Return the [x, y] coordinate for the center point of the cell that contains the specified text.  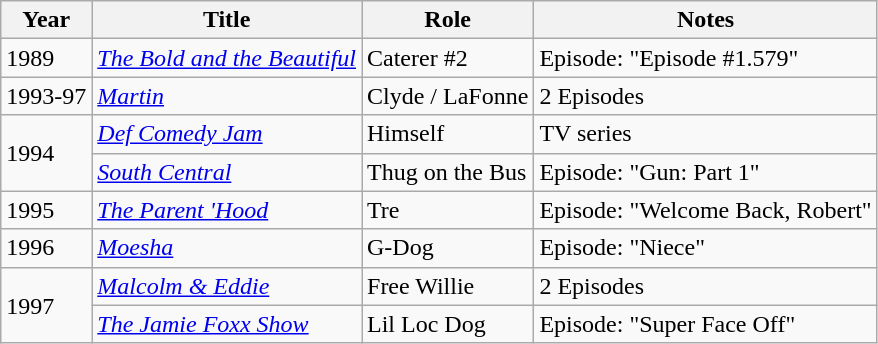
Clyde / LaFonne [448, 96]
The Jamie Foxx Show [227, 324]
Malcolm & Eddie [227, 286]
Episode: "Super Face Off" [706, 324]
Notes [706, 20]
1997 [46, 305]
Def Comedy Jam [227, 134]
South Central [227, 172]
The Parent 'Hood [227, 210]
G-Dog [448, 248]
Martin [227, 96]
Role [448, 20]
1994 [46, 153]
The Bold and the Beautiful [227, 58]
Year [46, 20]
Himself [448, 134]
Lil Loc Dog [448, 324]
1989 [46, 58]
Free Willie [448, 286]
1995 [46, 210]
TV series [706, 134]
Tre [448, 210]
Episode: "Niece" [706, 248]
1996 [46, 248]
1993-97 [46, 96]
Caterer #2 [448, 58]
Moesha [227, 248]
Episode: "Gun: Part 1" [706, 172]
Episode: "Welcome Back, Robert" [706, 210]
Thug on the Bus [448, 172]
Title [227, 20]
Episode: "Episode #1.579" [706, 58]
